From the cell containing the given text, extract its center point as (x, y) coordinate. 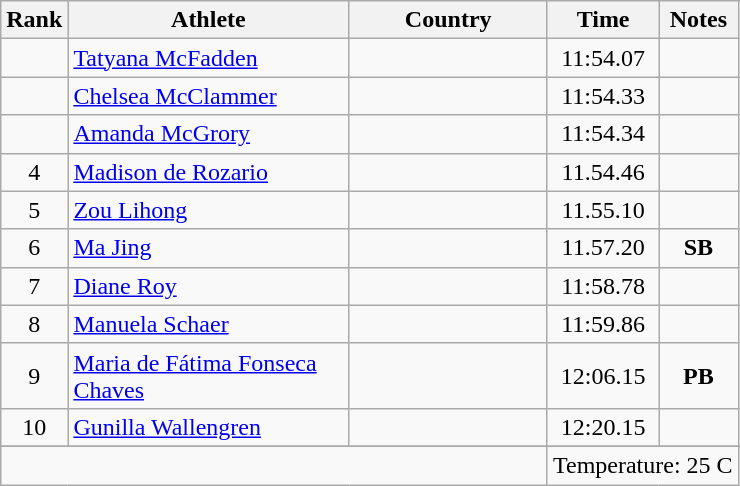
11:58.78 (602, 286)
4 (34, 172)
5 (34, 210)
9 (34, 376)
11:54.34 (602, 134)
Gunilla Wallengren (208, 427)
Manuela Schaer (208, 324)
Tatyana McFadden (208, 58)
Athlete (208, 20)
11:54.33 (602, 96)
11.57.20 (602, 248)
Ma Jing (208, 248)
PB (698, 376)
Diane Roy (208, 286)
Madison de Rozario (208, 172)
Maria de Fátima Fonseca Chaves (208, 376)
6 (34, 248)
8 (34, 324)
Country (448, 20)
Chelsea McClammer (208, 96)
Time (602, 20)
SB (698, 248)
11:54.07 (602, 58)
11.54.46 (602, 172)
11:59.86 (602, 324)
Amanda McGrory (208, 134)
12:06.15 (602, 376)
Rank (34, 20)
7 (34, 286)
Zou Lihong (208, 210)
11.55.10 (602, 210)
Temperature: 25 C (642, 465)
Notes (698, 20)
12:20.15 (602, 427)
10 (34, 427)
